Return (X, Y) of the center of cell containing provided text 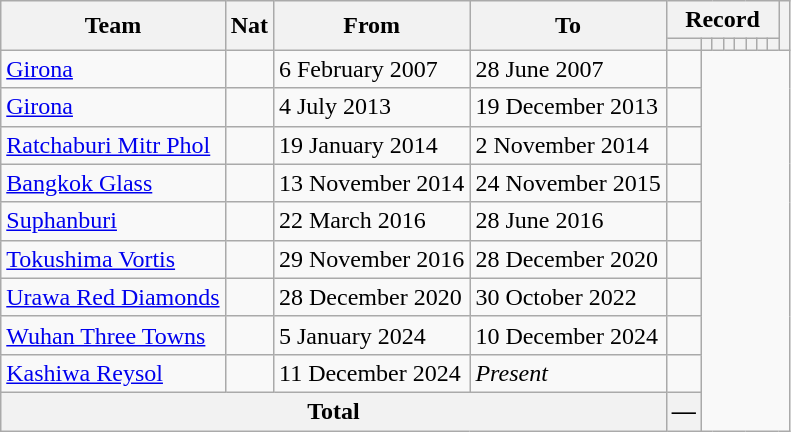
Record (722, 20)
22 March 2016 (371, 221)
Nat (249, 26)
2 November 2014 (568, 145)
Team (113, 26)
19 December 2013 (568, 107)
Suphanburi (113, 221)
28 June 2016 (568, 221)
— (684, 411)
30 October 2022 (568, 297)
Ratchaburi Mitr Phol (113, 145)
6 February 2007 (371, 69)
29 November 2016 (371, 259)
Wuhan Three Towns (113, 335)
5 January 2024 (371, 335)
24 November 2015 (568, 183)
Kashiwa Reysol (113, 373)
Present (568, 373)
Total (334, 411)
Tokushima Vortis (113, 259)
10 December 2024 (568, 335)
13 November 2014 (371, 183)
11 December 2024 (371, 373)
28 June 2007 (568, 69)
Bangkok Glass (113, 183)
Urawa Red Diamonds (113, 297)
From (371, 26)
19 January 2014 (371, 145)
4 July 2013 (371, 107)
To (568, 26)
